Scan for the cell matching the given text and deliver its [X, Y] coordinate at center. 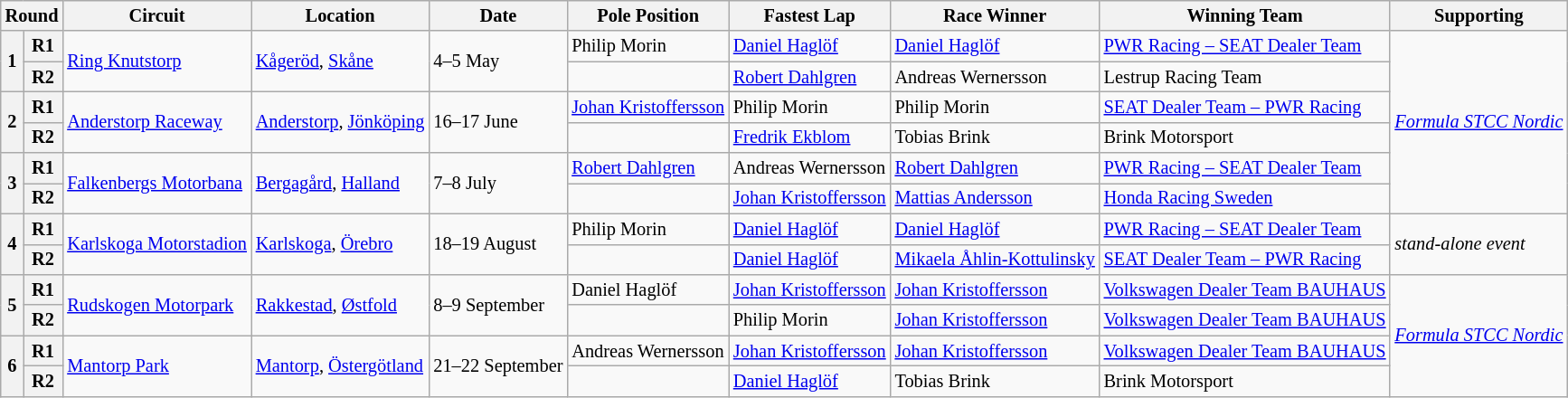
Rakkestad, Østfold [340, 304]
Fastest Lap [810, 15]
stand-alone event [1478, 244]
3 [13, 183]
Circuit [156, 15]
Anderstorp Raceway [156, 121]
Location [340, 15]
Race Winner [995, 15]
Mattias Andersson [995, 198]
1 [13, 62]
Ring Knutstorp [156, 62]
Honda Racing Sweden [1245, 198]
4–5 May [497, 62]
Karlskoga, Örebro [340, 244]
Mantorp Park [156, 365]
Mikaela Åhlin-Kottulinsky [995, 260]
Karlskoga Motorstadion [156, 244]
Date [497, 15]
5 [13, 304]
2 [13, 121]
21–22 September [497, 365]
Winning Team [1245, 15]
Bergagård, Halland [340, 183]
Falkenbergs Motorbana [156, 183]
Anderstorp, Jönköping [340, 121]
Mantorp, Östergötland [340, 365]
Rudskogen Motorpark [156, 304]
Round [33, 15]
6 [13, 365]
Supporting [1478, 15]
18–19 August [497, 244]
8–9 September [497, 304]
7–8 July [497, 183]
4 [13, 244]
Lestrup Racing Team [1245, 77]
16–17 June [497, 121]
Kågeröd, Skåne [340, 62]
Pole Position [647, 15]
Fredrik Ekblom [810, 137]
